Pinpoint the cell where the given text exists, returning its [X, Y] midpoint coordinate. 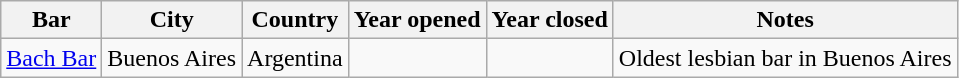
Buenos Aires [172, 58]
Argentina [296, 58]
Notes [785, 20]
Oldest lesbian bar in Buenos Aires [785, 58]
Year closed [550, 20]
Bach Bar [52, 58]
City [172, 20]
Bar [52, 20]
Year opened [417, 20]
Country [296, 20]
